Identify which cell holds the provided text, then report its [x, y] central coordinate. 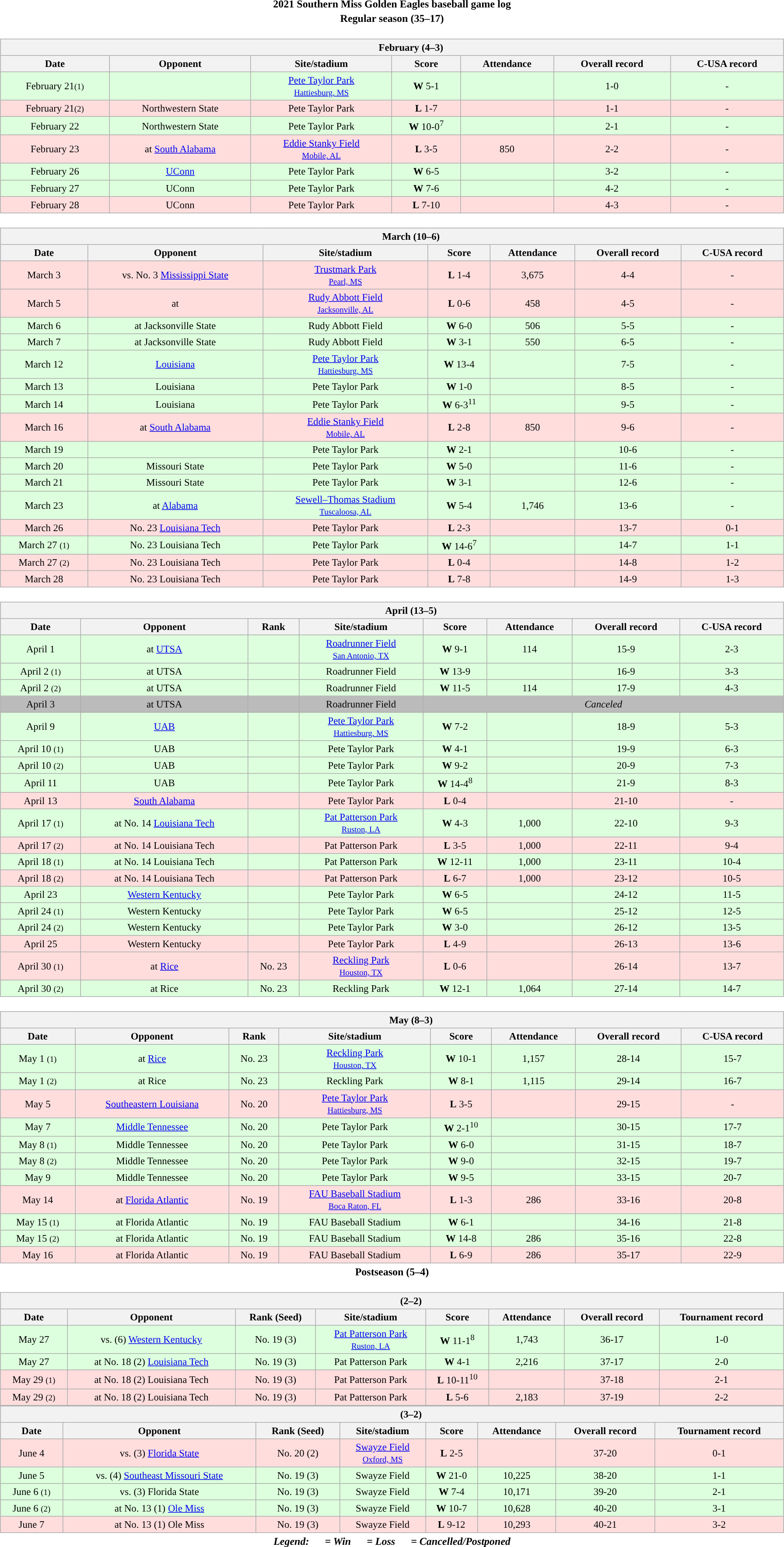
W 13-9 [455, 672]
3,675 [533, 275]
W 5-0 [459, 466]
W 9-5 [461, 1177]
April 17 (1) [41, 822]
W 5-1 [426, 86]
1-2 [732, 562]
May 15 (2) [38, 1239]
March 27 (1) [44, 545]
April 18 (1) [41, 861]
L 1-3 [461, 1200]
6-3 [732, 749]
2-0 [721, 1362]
16-7 [732, 1081]
February 22 [55, 126]
March (10–6) [392, 236]
22-10 [626, 822]
W 2-110 [461, 1127]
May 1 (2) [38, 1081]
1-3 [732, 579]
May 5 [38, 1103]
13-5 [732, 927]
24-12 [626, 895]
39-20 [605, 1491]
February 21(1) [55, 86]
L 2-5 [451, 1452]
W 5-4 [459, 505]
14-8 [628, 562]
March 5 [44, 303]
11-6 [628, 466]
June 6 (2) [31, 1508]
9-5 [628, 404]
W 9-2 [455, 766]
11-5 [732, 895]
March 21 [44, 483]
June 7 [31, 1525]
L 2-3 [459, 528]
L 5-6 [458, 1397]
March 26 [44, 528]
L 6-9 [461, 1255]
40-20 [605, 1508]
at [175, 303]
10,628 [516, 1508]
February 23 [55, 150]
23-11 [626, 861]
5-5 [628, 325]
37-17 [612, 1362]
April 9 [41, 727]
29-15 [628, 1103]
April 17 (2) [41, 845]
36-17 [612, 1340]
Sewell–Thomas StadiumTuscaloosa, AL [346, 505]
Canceled [603, 704]
March 19 [44, 450]
25-12 [626, 911]
February 28 [55, 205]
16-9 [626, 672]
32-15 [628, 1161]
W 4-3 [455, 822]
1,746 [533, 505]
April 24 (1) [41, 911]
10,171 [516, 1491]
April 30 (2) [41, 989]
8-5 [628, 387]
May 14 [38, 1200]
35-17 [628, 1255]
March 16 [44, 428]
W 1-0 [459, 387]
3-1 [719, 1508]
12-5 [732, 911]
May (8–3) [392, 1020]
April 24 (2) [41, 927]
W 14-48 [455, 783]
W 10-07 [426, 126]
17-7 [732, 1127]
28-14 [628, 1059]
W 13-4 [459, 364]
1,743 [527, 1340]
21-9 [626, 783]
March 6 [44, 325]
L 2-8 [459, 428]
20-7 [732, 1177]
February 27 [55, 188]
W 6-1 [461, 1222]
458 [533, 303]
17-9 [626, 688]
March 20 [44, 466]
vs. (6) Western Kentucky [151, 1340]
9-3 [732, 822]
4-4 [628, 275]
14-9 [628, 579]
L 7-10 [426, 205]
March 23 [44, 505]
March 7 [44, 342]
7-5 [628, 364]
L 10-1110 [458, 1379]
L 6-7 [455, 878]
South Alabama [164, 801]
L 1-4 [459, 275]
6-5 [628, 342]
March 28 [44, 579]
27-14 [626, 989]
April (13–5) [392, 610]
April 10 (1) [41, 749]
18-9 [626, 727]
21-8 [732, 1222]
February 26 [55, 171]
Rudy Abbott FieldJacksonville, AL [346, 303]
(2–2) [392, 1301]
10,225 [516, 1475]
May 29 (1) [34, 1379]
9-4 [732, 845]
5-3 [732, 727]
W 12-11 [455, 861]
1,157 [533, 1059]
W 10-1 [461, 1059]
May 7 [38, 1127]
35-16 [628, 1239]
May 9 [38, 1177]
23-12 [626, 878]
March 27 (2) [44, 562]
10-6 [628, 450]
W 12-1 [455, 989]
2,183 [527, 1397]
April 23 [41, 895]
April 1 [41, 649]
40-21 [605, 1525]
W 7-6 [426, 188]
10-5 [732, 878]
vs. (4) Southeast Missouri State [159, 1475]
W 21-0 [451, 1475]
W 7-4 [451, 1491]
15-9 [626, 649]
1,064 [529, 989]
February 21(2) [55, 108]
34-16 [628, 1222]
30-15 [628, 1127]
April 25 [41, 944]
10-4 [732, 861]
May 15 (1) [38, 1222]
22-8 [732, 1239]
May 8 (1) [38, 1144]
18-7 [732, 1144]
22-11 [626, 845]
21-10 [626, 801]
31-15 [628, 1144]
19-7 [732, 1161]
W 8-1 [461, 1081]
FAU Baseball StadiumBoca Raton, FL [355, 1200]
38-20 [605, 1475]
2-3 [732, 649]
W 2-1 [459, 450]
May 1 (1) [38, 1059]
W 9-0 [461, 1161]
22-9 [732, 1255]
L 7-8 [459, 579]
April 3 [41, 704]
8-3 [732, 783]
April 11 [41, 783]
February (4–3) [392, 47]
W 3-0 [455, 927]
March 13 [44, 387]
L 4-9 [455, 944]
Swayze FieldOxford, MS [382, 1452]
W 10-7 [451, 1508]
33-15 [628, 1177]
Roadrunner FieldSan Antonio, TX [361, 649]
20-9 [626, 766]
37-18 [612, 1379]
March 14 [44, 404]
June 5 [31, 1475]
550 [533, 342]
W 11-18 [458, 1340]
W 11-5 [455, 688]
37-20 [605, 1452]
L 1-7 [426, 108]
W 14-67 [459, 545]
April 2 (1) [41, 672]
4-2 [612, 188]
April 30 (1) [41, 966]
June 6 (1) [31, 1491]
26-14 [626, 966]
19-9 [626, 749]
No. 20 (2) [297, 1452]
W 7-2 [455, 727]
7-3 [732, 766]
April 18 (2) [41, 878]
4-5 [628, 303]
May 8 (2) [38, 1161]
26-12 [626, 927]
26-13 [626, 944]
(3–2) [392, 1414]
March 12 [44, 364]
2,216 [527, 1362]
9-6 [628, 428]
Trustmark ParkPearl, MS [346, 275]
at Alabama [175, 505]
506 [533, 325]
20-8 [732, 1200]
37-19 [612, 1397]
3-3 [732, 672]
May 16 [38, 1255]
Southeastern Louisiana [152, 1103]
10,293 [516, 1525]
W 9-1 [455, 649]
June 4 [31, 1452]
1,115 [533, 1081]
L 9-12 [451, 1525]
May 29 (2) [34, 1397]
W 14-8 [461, 1239]
April 10 (2) [41, 766]
29-14 [628, 1081]
vs. No. 3 Mississippi State [175, 275]
33-16 [628, 1200]
12-6 [628, 483]
April 2 (2) [41, 688]
March 3 [44, 275]
15-7 [732, 1059]
April 13 [41, 801]
W 6-311 [459, 404]
